Return [x, y] of the center of cell containing provided text 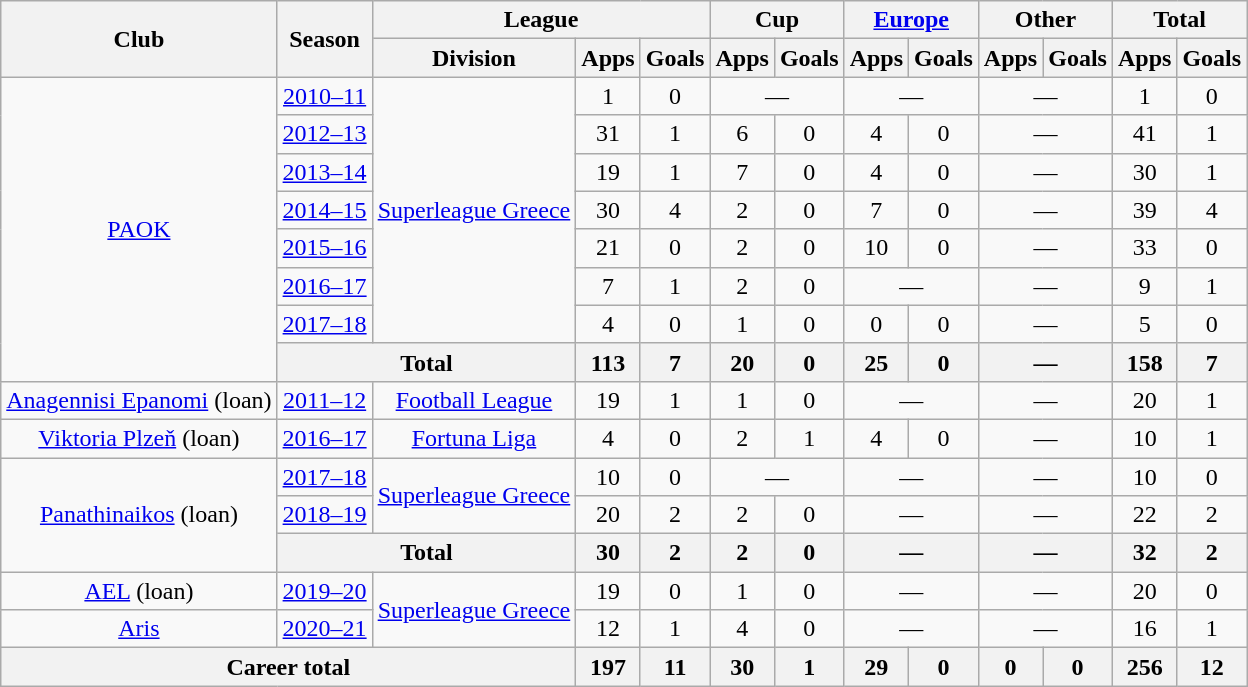
197 [608, 667]
League [541, 20]
2012–13 [324, 134]
Football League [474, 400]
16 [1144, 629]
6 [742, 134]
AEL (loan) [139, 591]
PAOK [139, 229]
41 [1144, 134]
2019–20 [324, 591]
31 [608, 134]
2011–12 [324, 400]
Career total [288, 667]
2014–15 [324, 210]
Division [474, 58]
22 [1144, 515]
5 [1144, 324]
11 [675, 667]
113 [608, 362]
Aris [139, 629]
2015–16 [324, 248]
158 [1144, 362]
25 [876, 362]
256 [1144, 667]
2013–14 [324, 172]
Fortuna Liga [474, 438]
2018–19 [324, 515]
33 [1144, 248]
2020–21 [324, 629]
21 [608, 248]
32 [1144, 553]
Season [324, 39]
9 [1144, 286]
29 [876, 667]
39 [1144, 210]
Cup [777, 20]
2010–11 [324, 96]
Other [1045, 20]
Anagennisi Epanomi (loan) [139, 400]
Club [139, 39]
Panathinaikos (loan) [139, 515]
Europe [911, 20]
Viktoria Plzeň (loan) [139, 438]
